Output the [x, y] coordinate of the center of the cell containing the given text.  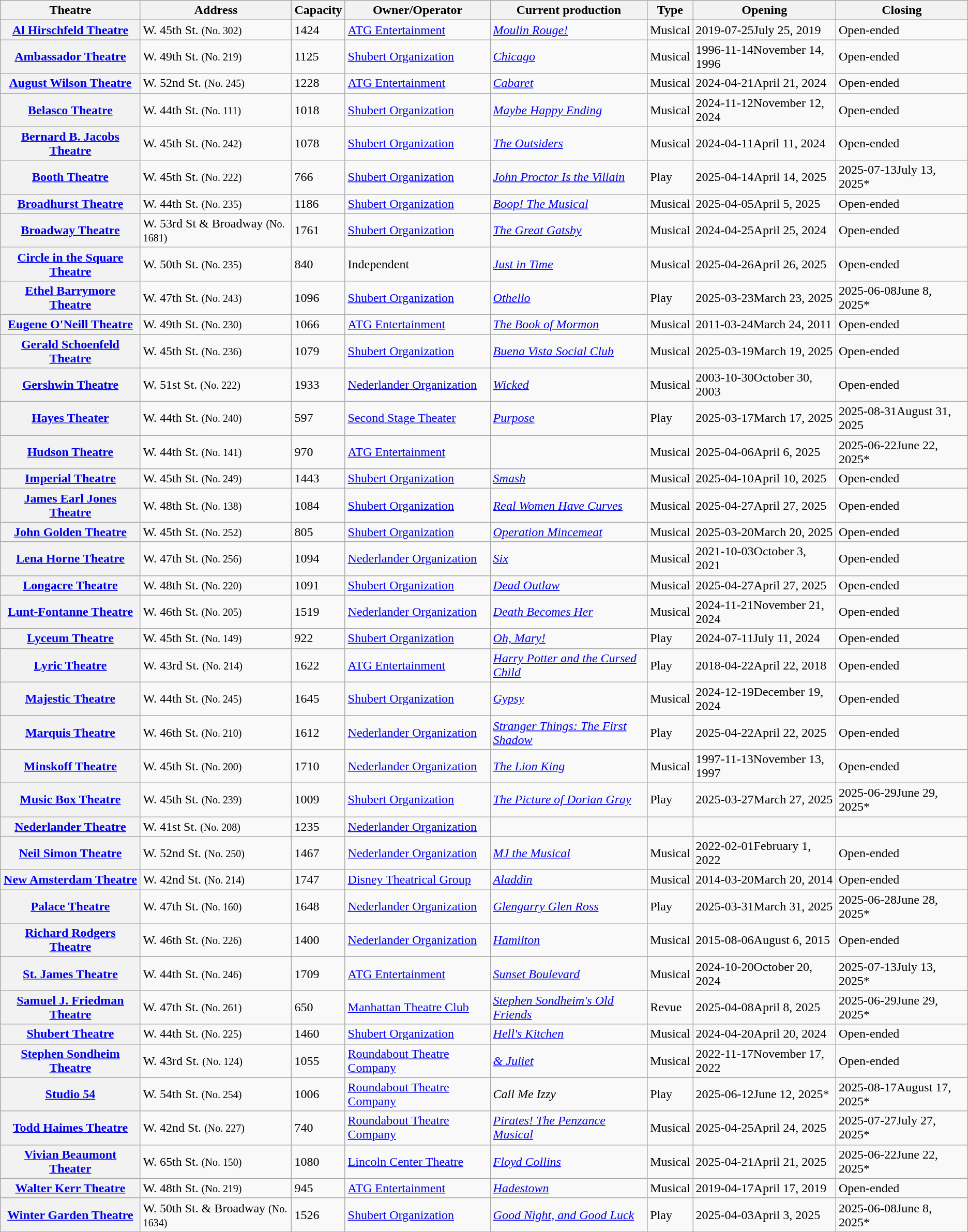
2024-07-11July 11, 2024 [764, 638]
1096 [319, 298]
1997-11-13November 13, 1997 [764, 766]
2025-04-08April 8, 2025 [764, 1007]
Music Box Theatre [70, 799]
1006 [319, 1094]
Capacity [319, 10]
2025-08-31August 31, 2025 [902, 419]
Lunt-Fontanne Theatre [70, 612]
The Picture of Dorian Gray [569, 799]
Chicago [569, 57]
Ambassador Theatre [70, 57]
The Outsiders [569, 144]
Closing [902, 10]
Shubert Theatre [70, 1034]
Booth Theatre [70, 177]
2025-04-25April 24, 2025 [764, 1128]
1709 [319, 974]
2022-11-17November 17, 2022 [764, 1061]
Type [670, 10]
1084 [319, 506]
Lyric Theatre [70, 665]
W. 46th St. (No. 205) [216, 612]
1400 [319, 940]
John Proctor Is the Villain [569, 177]
2024-04-11April 11, 2024 [764, 144]
W. 45th St. (No. 239) [216, 799]
2015-08-06August 6, 2015 [764, 940]
2025-04-21April 21, 2025 [764, 1161]
Neil Simon Theatre [70, 853]
1235 [319, 827]
2025-04-14April 14, 2025 [764, 177]
2025-06-28June 28, 2025* [902, 907]
Bernard B. Jacobs Theatre [70, 144]
W. 52nd St. (No. 245) [216, 83]
W. 45th St. (No. 200) [216, 766]
1079 [319, 351]
1009 [319, 799]
Six [569, 558]
W. 47th St. (No. 160) [216, 907]
Hamilton [569, 940]
Second Stage Theater [418, 419]
Purpose [569, 419]
W. 44th St. (No. 245) [216, 699]
Othello [569, 298]
W. 47th St. (No. 243) [216, 298]
The Lion King [569, 766]
W. 51st St. (No. 222) [216, 385]
Nederlander Theatre [70, 827]
John Golden Theatre [70, 532]
W. 45th St. (No. 249) [216, 479]
Owner/Operator [418, 10]
Call Me Izzy [569, 1094]
1467 [319, 853]
2003-10-30October 30, 2003 [764, 385]
W. 44th St. (No. 141) [216, 452]
2025-04-26April 26, 2025 [764, 264]
2025-08-17August 17, 2025* [902, 1094]
1424 [319, 30]
St. James Theatre [70, 974]
W. 44th St. (No. 111) [216, 110]
Operation Mincemeat [569, 532]
2025-04-10April 10, 2025 [764, 479]
Maybe Happy Ending [569, 110]
W. 47th St. (No. 261) [216, 1007]
Glengarry Glen Ross [569, 907]
1125 [319, 57]
766 [319, 177]
2014-03-20March 20, 2014 [764, 880]
W. 46th St. (No. 226) [216, 940]
2025-04-03April 3, 2025 [764, 1215]
New Amsterdam Theatre [70, 880]
1526 [319, 1215]
1622 [319, 665]
1228 [319, 83]
W. 48th St. (No. 220) [216, 585]
W. 48th St. (No. 219) [216, 1188]
1055 [319, 1061]
Pirates! The Penzance Musical [569, 1128]
1094 [319, 558]
Oh, Mary! [569, 638]
1519 [319, 612]
1612 [319, 732]
W. 45th St. (No. 149) [216, 638]
1710 [319, 766]
Cabaret [569, 83]
Imperial Theatre [70, 479]
Just in Time [569, 264]
Eugene O'Neill Theatre [70, 324]
1186 [319, 204]
Majestic Theatre [70, 699]
2024-10-20October 20, 2024 [764, 974]
Harry Potter and the Cursed Child [569, 665]
August Wilson Theatre [70, 83]
Stephen Sondheim Theatre [70, 1061]
1747 [319, 880]
Gerald Schoenfeld Theatre [70, 351]
Death Becomes Her [569, 612]
W. 42nd St. (No. 227) [216, 1128]
W. 54th St. (No. 254) [216, 1094]
Winter Garden Theatre [70, 1215]
Revue [670, 1007]
Samuel J. Friedman Theatre [70, 1007]
1080 [319, 1161]
Real Women Have Curves [569, 506]
Independent [418, 264]
MJ the Musical [569, 853]
Longacre Theatre [70, 585]
Lyceum Theatre [70, 638]
2024-04-20April 20, 2024 [764, 1034]
W. 43rd St. (No. 124) [216, 1061]
W. 49th St. (No. 219) [216, 57]
650 [319, 1007]
Wicked [569, 385]
2025-03-19March 19, 2025 [764, 351]
805 [319, 532]
W. 50th St. (No. 235) [216, 264]
2025-04-06April 6, 2025 [764, 452]
W. 53rd St & Broadway (No. 1681) [216, 231]
Gypsy [569, 699]
W. 45th St. (No. 242) [216, 144]
2022-02-01February 1, 2022 [764, 853]
Aladdin [569, 880]
2025-03-23March 23, 2025 [764, 298]
Hayes Theater [70, 419]
Hadestown [569, 1188]
2024-04-21April 21, 2024 [764, 83]
Circle in the Square Theatre [70, 264]
1645 [319, 699]
1761 [319, 231]
W. 44th St. (No. 246) [216, 974]
W. 46th St. (No. 210) [216, 732]
1648 [319, 907]
Broadway Theatre [70, 231]
1460 [319, 1034]
Manhattan Theatre Club [418, 1007]
Richard Rodgers Theatre [70, 940]
W. 45th St. (No. 302) [216, 30]
Walter Kerr Theatre [70, 1188]
James Earl Jones Theatre [70, 506]
1996-11-14November 14, 1996 [764, 57]
Ethel Barrymore Theatre [70, 298]
W. 50th St. & Broadway (No. 1634) [216, 1215]
Buena Vista Social Club [569, 351]
W. 42nd St. (No. 214) [216, 880]
2024-12-19December 19, 2024 [764, 699]
W. 44th St. (No. 240) [216, 419]
Moulin Rouge! [569, 30]
1018 [319, 110]
840 [319, 264]
The Book of Mormon [569, 324]
W. 44th St. (No. 235) [216, 204]
Hudson Theatre [70, 452]
Current production [569, 10]
2019-04-17April 17, 2019 [764, 1188]
Vivian Beaumont Theater [70, 1161]
1091 [319, 585]
2024-11-12November 12, 2024 [764, 110]
Stranger Things: The First Shadow [569, 732]
W. 48th St. (No. 138) [216, 506]
2021-10-03October 3, 2021 [764, 558]
Lena Horne Theatre [70, 558]
2025-07-27July 27, 2025* [902, 1128]
2025-06-12June 12, 2025* [764, 1094]
W. 45th St. (No. 222) [216, 177]
Smash [569, 479]
Minskoff Theatre [70, 766]
W. 65th St. (No. 150) [216, 1161]
1933 [319, 385]
2025-03-27March 27, 2025 [764, 799]
W. 41st St. (No. 208) [216, 827]
2025-03-20March 20, 2025 [764, 532]
Lincoln Center Theatre [418, 1161]
2025-03-17March 17, 2025 [764, 419]
The Great Gatsby [569, 231]
W. 49th St. (No. 230) [216, 324]
740 [319, 1128]
W. 52nd St. (No. 250) [216, 853]
2025-04-22April 22, 2025 [764, 732]
Studio 54 [70, 1094]
W. 44th St. (No. 225) [216, 1034]
922 [319, 638]
Gershwin Theatre [70, 385]
945 [319, 1188]
& Juliet [569, 1061]
Broadhurst Theatre [70, 204]
Floyd Collins [569, 1161]
Stephen Sondheim's Old Friends [569, 1007]
1066 [319, 324]
Theatre [70, 10]
2024-11-21November 21, 2024 [764, 612]
Boop! The Musical [569, 204]
W. 47th St. (No. 256) [216, 558]
Dead Outlaw [569, 585]
W. 43rd St. (No. 214) [216, 665]
Hell's Kitchen [569, 1034]
Belasco Theatre [70, 110]
Marquis Theatre [70, 732]
Todd Haimes Theatre [70, 1128]
2025-04-05April 5, 2025 [764, 204]
1443 [319, 479]
Palace Theatre [70, 907]
Opening [764, 10]
2019-07-25July 25, 2019 [764, 30]
2011-03-24March 24, 2011 [764, 324]
970 [319, 452]
W. 45th St. (No. 236) [216, 351]
597 [319, 419]
Sunset Boulevard [569, 974]
2024-04-25April 25, 2024 [764, 231]
Good Night, and Good Luck [569, 1215]
W. 45th St. (No. 252) [216, 532]
Address [216, 10]
Al Hirschfeld Theatre [70, 30]
2025-03-31March 31, 2025 [764, 907]
2018-04-22April 22, 2018 [764, 665]
1078 [319, 144]
Disney Theatrical Group [418, 880]
